Return [x, y] of the center of cell containing provided text 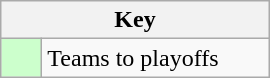
Key [135, 20]
Teams to playoffs [156, 58]
